Return the (x, y) coordinate for the center point of the cell that contains the specified text.  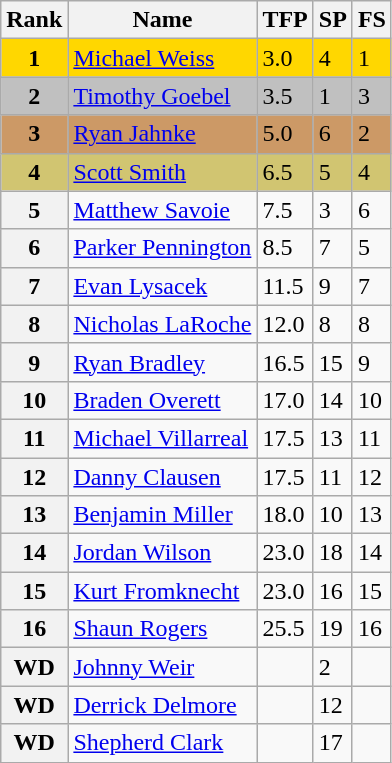
Jordan Wilson (162, 553)
11.5 (285, 286)
12.0 (285, 324)
18 (332, 553)
TFP (285, 20)
Matthew Savoie (162, 210)
Parker Pennington (162, 248)
Rank (34, 20)
Name (162, 20)
Timothy Goebel (162, 96)
Michael Villarreal (162, 438)
Ryan Jahnke (162, 134)
Michael Weiss (162, 58)
16.5 (285, 362)
3.5 (285, 96)
Braden Overett (162, 400)
Danny Clausen (162, 477)
Shepherd Clark (162, 743)
Shaun Rogers (162, 629)
19 (332, 629)
8.5 (285, 248)
Derrick Delmore (162, 705)
7.5 (285, 210)
Kurt Fromknecht (162, 591)
FS (372, 20)
SP (332, 20)
Nicholas LaRoche (162, 324)
Ryan Bradley (162, 362)
Johnny Weir (162, 667)
18.0 (285, 515)
6.5 (285, 172)
5.0 (285, 134)
25.5 (285, 629)
17.0 (285, 400)
Benjamin Miller (162, 515)
3.0 (285, 58)
Evan Lysacek (162, 286)
Scott Smith (162, 172)
17 (332, 743)
